Find where the given text appears and provide that cell's center as (X, Y) coordinate. 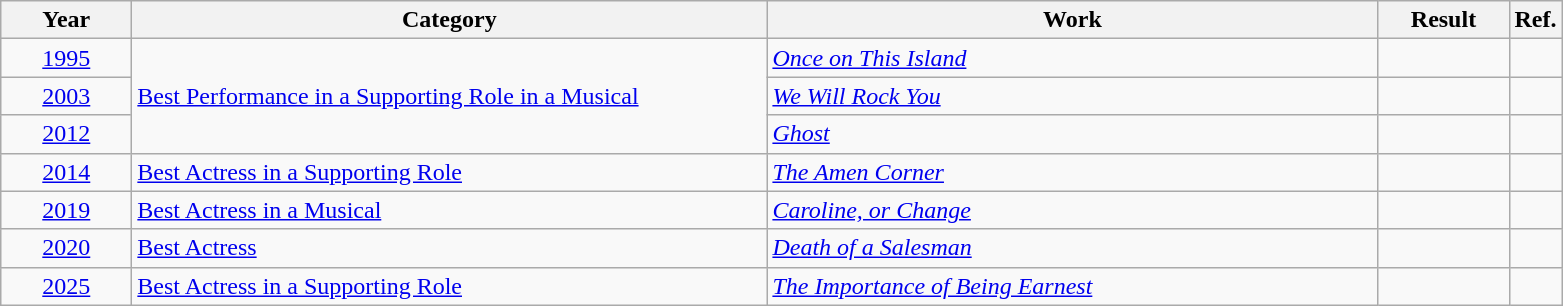
2003 (66, 96)
Result (1444, 20)
2019 (66, 210)
Best Actress in a Musical (450, 210)
Work (1072, 20)
The Amen Corner (1072, 172)
2014 (66, 172)
Death of a Salesman (1072, 248)
Once on This Island (1072, 58)
We Will Rock You (1072, 96)
2012 (66, 134)
1995 (66, 58)
Year (66, 20)
Best Performance in a Supporting Role in a Musical (450, 96)
2020 (66, 248)
Category (450, 20)
Ref. (1536, 20)
Caroline, or Change (1072, 210)
Ghost (1072, 134)
The Importance of Being Earnest (1072, 286)
2025 (66, 286)
Best Actress (450, 248)
